For the text-containing cell, return its midpoint in (X, Y) coordinate format. 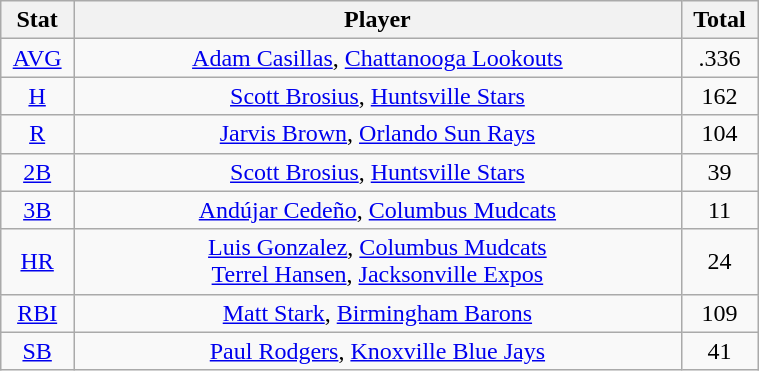
2B (38, 172)
Paul Rodgers, Knoxville Blue Jays (378, 351)
R (38, 134)
Luis Gonzalez, Columbus Mudcats Terrel Hansen, Jacksonville Expos (378, 262)
HR (38, 262)
Stat (38, 20)
39 (719, 172)
AVG (38, 58)
RBI (38, 313)
24 (719, 262)
H (38, 96)
3B (38, 210)
109 (719, 313)
104 (719, 134)
Player (378, 20)
Adam Casillas, Chattanooga Lookouts (378, 58)
162 (719, 96)
Matt Stark, Birmingham Barons (378, 313)
41 (719, 351)
SB (38, 351)
.336 (719, 58)
Andújar Cedeño, Columbus Mudcats (378, 210)
Jarvis Brown, Orlando Sun Rays (378, 134)
Total (719, 20)
11 (719, 210)
